Provide the [x, y] coordinate of the cell's center where the given text is located.  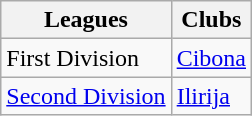
Leagues [86, 20]
Ilirija [211, 96]
First Division [86, 58]
Clubs [211, 20]
Second Division [86, 96]
Cibona [211, 58]
